Find where the given text appears and provide that cell's center as (x, y) coordinate. 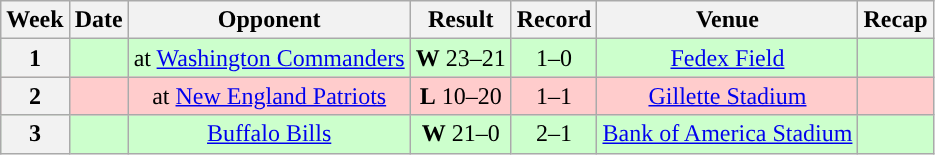
Fedex Field (728, 58)
2 (35, 96)
2–1 (554, 134)
at Washington Commanders (269, 58)
Week (35, 20)
Record (554, 20)
1–1 (554, 96)
Buffalo Bills (269, 134)
L 10–20 (460, 96)
1–0 (554, 58)
at New England Patriots (269, 96)
1 (35, 58)
W 21–0 (460, 134)
Bank of America Stadium (728, 134)
Opponent (269, 20)
3 (35, 134)
Gillette Stadium (728, 96)
Date (98, 20)
Recap (896, 20)
W 23–21 (460, 58)
Venue (728, 20)
Result (460, 20)
